Pinpoint the cell where the given text exists, returning its [x, y] midpoint coordinate. 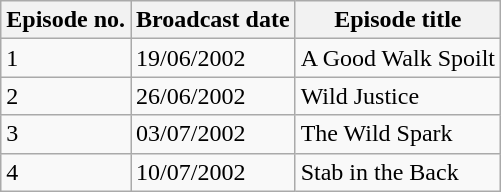
2 [66, 96]
19/06/2002 [214, 58]
The Wild Spark [398, 134]
Wild Justice [398, 96]
Broadcast date [214, 20]
26/06/2002 [214, 96]
10/07/2002 [214, 172]
Episode no. [66, 20]
A Good Walk Spoilt [398, 58]
1 [66, 58]
Stab in the Back [398, 172]
3 [66, 134]
03/07/2002 [214, 134]
4 [66, 172]
Episode title [398, 20]
